Determine the [X, Y] coordinate at the center of the cell enclosing the given text.  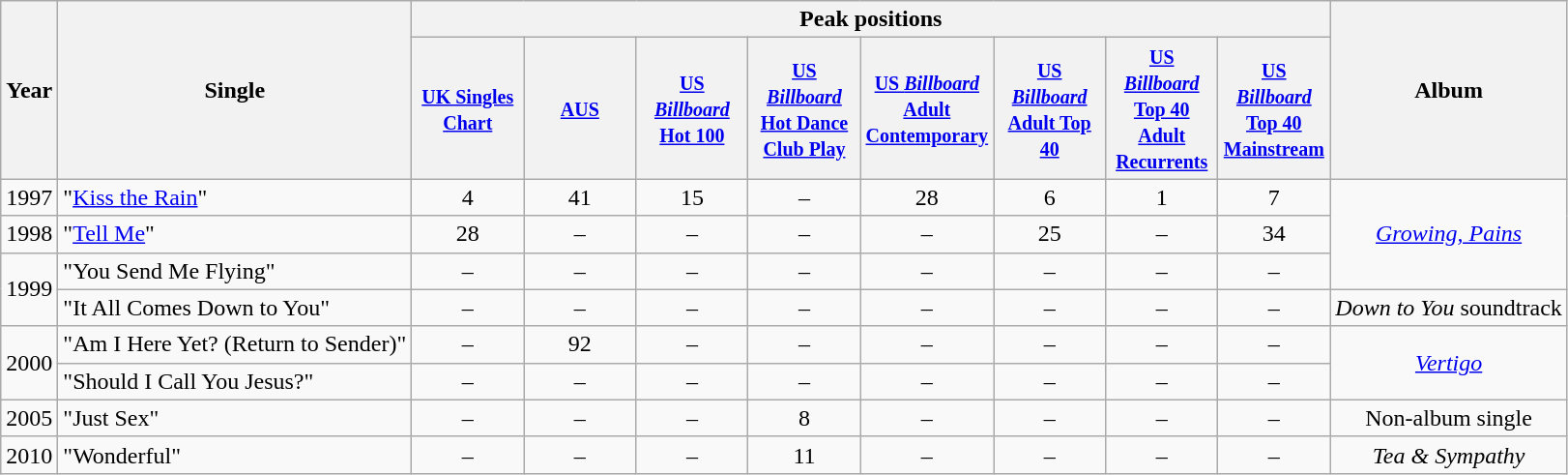
25 [1050, 234]
US Billboard Hot Dance Club Play [804, 108]
Peak positions [871, 19]
Album [1449, 90]
US Billboard Adult Top 40 [1050, 108]
"Tell Me" [235, 234]
2010 [29, 455]
1998 [29, 234]
Year [29, 90]
1999 [29, 289]
Vertigo [1449, 363]
"Should I Call You Jesus?" [235, 381]
2005 [29, 418]
8 [804, 418]
11 [804, 455]
1 [1162, 197]
Non-album single [1449, 418]
1997 [29, 197]
Growing, Pains [1449, 234]
"Am I Here Yet? (Return to Sender)" [235, 344]
92 [580, 344]
Tea & Sympathy [1449, 455]
UK Singles Chart [468, 108]
Down to You soundtrack [1449, 308]
"It All Comes Down to You" [235, 308]
Single [235, 90]
6 [1050, 197]
2000 [29, 363]
US Billboard Top 40 Adult Recurrents [1162, 108]
AUS [580, 108]
"You Send Me Flying" [235, 271]
US Billboard Top 40 Mainstream [1274, 108]
"Wonderful" [235, 455]
41 [580, 197]
7 [1274, 197]
US Billboard Adult Contemporary [927, 108]
34 [1274, 234]
4 [468, 197]
15 [692, 197]
"Just Sex" [235, 418]
"Kiss the Rain" [235, 197]
US Billboard Hot 100 [692, 108]
